From the cell containing the given text, extract its center point as (X, Y) coordinate. 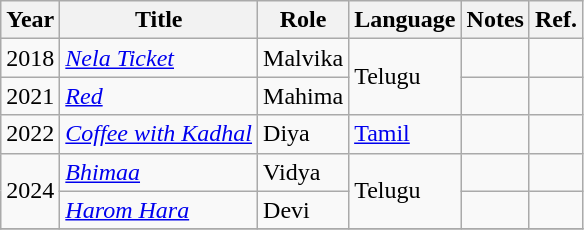
Year (30, 20)
Coffee with Kadhal (159, 134)
2021 (30, 96)
Ref. (556, 20)
2018 (30, 58)
Tamil (405, 134)
Diya (304, 134)
Vidya (304, 172)
Mahima (304, 96)
Title (159, 20)
Harom Hara (159, 210)
Role (304, 20)
Notes (495, 20)
2022 (30, 134)
Malvika (304, 58)
Language (405, 20)
2024 (30, 191)
Bhimaa (159, 172)
Nela Ticket (159, 58)
Red (159, 96)
Devi (304, 210)
